Determine the (X, Y) coordinate at the center of the cell enclosing the given text.  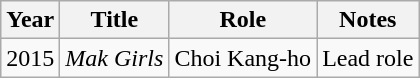
Notes (368, 20)
Title (114, 20)
Choi Kang-ho (243, 58)
2015 (30, 58)
Role (243, 20)
Year (30, 20)
Lead role (368, 58)
Mak Girls (114, 58)
